Detect which cell encompasses the target text, then output its (X, Y) center coordinate. 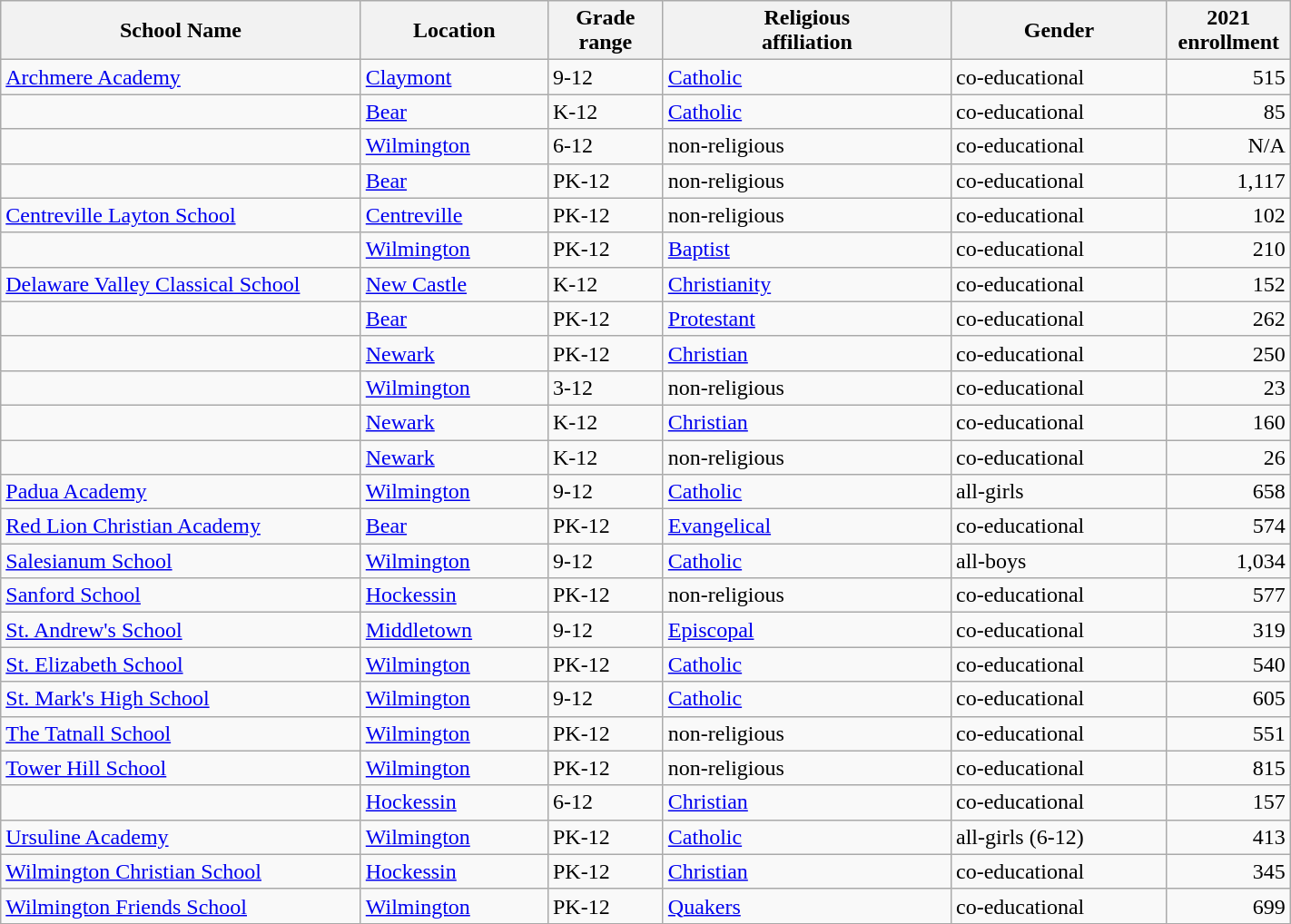
26 (1228, 457)
1,117 (1228, 181)
515 (1228, 77)
Padua Academy (181, 492)
605 (1228, 699)
Quakers (806, 906)
New Castle (454, 284)
102 (1228, 215)
Wilmington Christian School (181, 871)
Middletown (454, 630)
2021enrollment (1228, 31)
Episcopal (806, 630)
577 (1228, 595)
Religiousaffiliation (806, 31)
Baptist (806, 250)
658 (1228, 492)
Tower Hill School (181, 768)
Salesianum School (181, 561)
815 (1228, 768)
all-boys (1059, 561)
St. Andrew's School (181, 630)
699 (1228, 906)
157 (1228, 802)
Archmere Academy (181, 77)
Evangelical (806, 526)
Sanford School (181, 595)
Gender (1059, 31)
all-girls (6-12) (1059, 837)
all-girls (1059, 492)
Centreville Layton School (181, 215)
Delaware Valley Classical School (181, 284)
250 (1228, 353)
Ursuline Academy (181, 837)
Red Lion Christian Academy (181, 526)
85 (1228, 112)
Protestant (806, 319)
319 (1228, 630)
The Tatnall School (181, 733)
St. Elizabeth School (181, 664)
551 (1228, 733)
School Name (181, 31)
Graderange (605, 31)
3-12 (605, 388)
St. Mark's High School (181, 699)
Location (454, 31)
574 (1228, 526)
345 (1228, 871)
N/A (1228, 146)
23 (1228, 388)
540 (1228, 664)
262 (1228, 319)
152 (1228, 284)
Claymont (454, 77)
Christianity (806, 284)
160 (1228, 422)
1,034 (1228, 561)
210 (1228, 250)
Centreville (454, 215)
Wilmington Friends School (181, 906)
413 (1228, 837)
